Extract the [x, y] coordinate from the center of the cell holding the provided text.  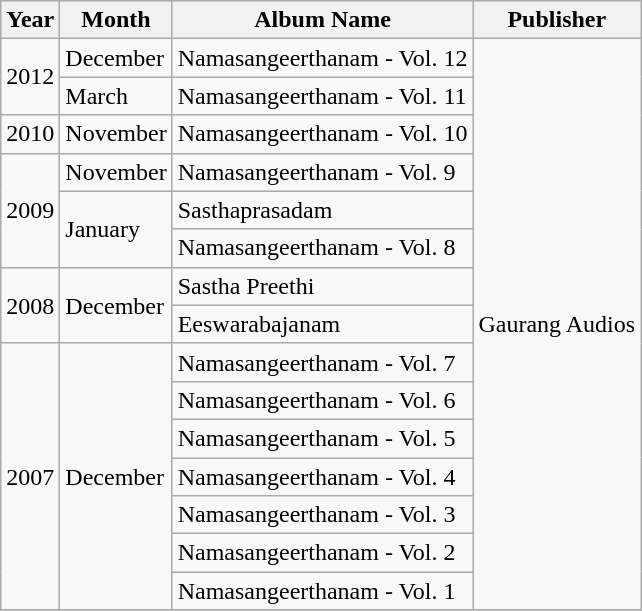
Namasangeerthanam - Vol. 5 [322, 438]
Sastha Preethi [322, 286]
Month [116, 20]
Namasangeerthanam - Vol. 12 [322, 58]
Namasangeerthanam - Vol. 2 [322, 553]
2012 [30, 77]
Sasthaprasadam [322, 210]
Eeswarabajanam [322, 324]
Namasangeerthanam - Vol. 4 [322, 477]
2007 [30, 476]
Namasangeerthanam - Vol. 10 [322, 134]
Year [30, 20]
Namasangeerthanam - Vol. 9 [322, 172]
Album Name [322, 20]
Publisher [557, 20]
Namasangeerthanam - Vol. 6 [322, 400]
Namasangeerthanam - Vol. 7 [322, 362]
Gaurang Audios [557, 324]
Namasangeerthanam - Vol. 11 [322, 96]
2008 [30, 305]
Namasangeerthanam - Vol. 3 [322, 515]
2010 [30, 134]
Namasangeerthanam - Vol. 1 [322, 591]
2009 [30, 210]
Namasangeerthanam - Vol. 8 [322, 248]
March [116, 96]
January [116, 229]
